Find where the given text appears and provide that cell's center as [x, y] coordinate. 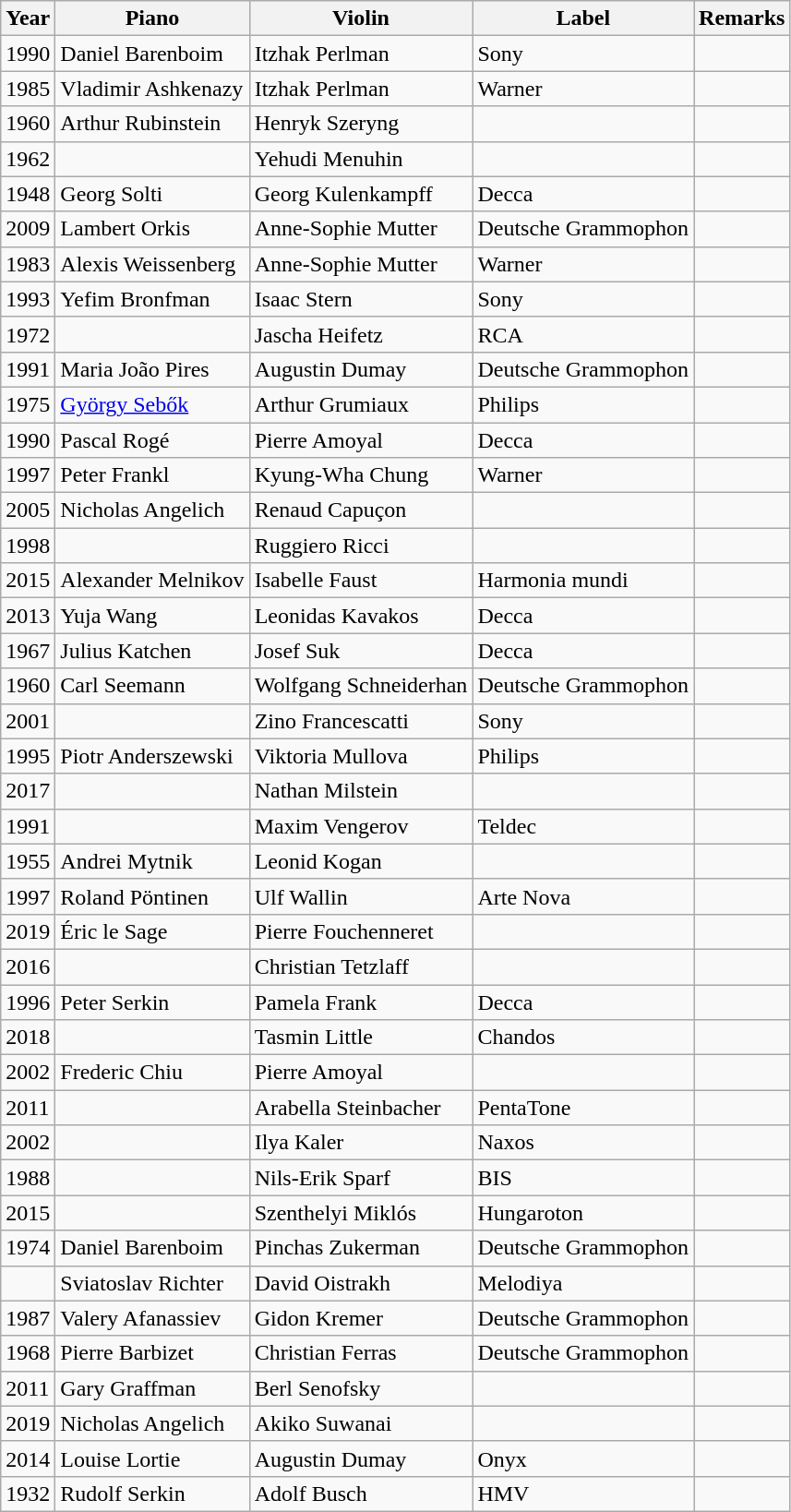
Peter Serkin [152, 1002]
Andrei Mytnik [152, 861]
1993 [28, 299]
Carl Seemann [152, 686]
Label [583, 18]
1988 [28, 1178]
Wolfgang Schneiderhan [361, 686]
Josef Suk [361, 651]
Renaud Capuçon [361, 510]
Éric le Sage [152, 931]
Adolf Busch [361, 1494]
1967 [28, 651]
Violin [361, 18]
Leonid Kogan [361, 861]
Teldec [583, 826]
Leonidas Kavakos [361, 616]
Georg Solti [152, 194]
1975 [28, 404]
Szenthelyi Miklós [361, 1213]
Melodiya [583, 1283]
Arthur Rubinstein [152, 124]
1968 [28, 1353]
Kyung-Wha Chung [361, 475]
Lambert Orkis [152, 229]
Zino Francescatti [361, 721]
Harmonia mundi [583, 581]
György Sebők [152, 404]
1948 [28, 194]
Berl Senofsky [361, 1388]
Piotr Anderszewski [152, 756]
Nathan Milstein [361, 791]
2018 [28, 1038]
1996 [28, 1002]
Rudolf Serkin [152, 1494]
HMV [583, 1494]
Nils-Erik Sparf [361, 1178]
Gidon Kremer [361, 1318]
Maxim Vengerov [361, 826]
2017 [28, 791]
2016 [28, 966]
Onyx [583, 1458]
Pierre Barbizet [152, 1353]
Tasmin Little [361, 1038]
Piano [152, 18]
Peter Frankl [152, 475]
PentaTone [583, 1108]
Yefim Bronfman [152, 299]
Henryk Szeryng [361, 124]
Pamela Frank [361, 1002]
Akiko Suwanai [361, 1423]
Pascal Rogé [152, 440]
Julius Katchen [152, 651]
Christian Ferras [361, 1353]
Vladimir Ashkenazy [152, 89]
Christian Tetzlaff [361, 966]
Isabelle Faust [361, 581]
Hungaroton [583, 1213]
Roland Pöntinen [152, 896]
Louise Lortie [152, 1458]
1974 [28, 1248]
RCA [583, 334]
1995 [28, 756]
Valery Afanassiev [152, 1318]
1983 [28, 264]
Frederic Chiu [152, 1073]
David Oistrakh [361, 1283]
1932 [28, 1494]
1985 [28, 89]
2014 [28, 1458]
Yuja Wang [152, 616]
Chandos [583, 1038]
Arabella Steinbacher [361, 1108]
Isaac Stern [361, 299]
Pierre Fouchenneret [361, 931]
Ruggiero Ricci [361, 546]
BIS [583, 1178]
2013 [28, 616]
Alexander Melnikov [152, 581]
Yehudi Menuhin [361, 159]
2009 [28, 229]
Naxos [583, 1143]
Ilya Kaler [361, 1143]
1972 [28, 334]
2001 [28, 721]
Alexis Weissenberg [152, 264]
Arthur Grumiaux [361, 404]
Remarks [742, 18]
Year [28, 18]
Ulf Wallin [361, 896]
2005 [28, 510]
Georg Kulenkampff [361, 194]
1998 [28, 546]
Sviatoslav Richter [152, 1283]
1962 [28, 159]
Viktoria Mullova [361, 756]
1955 [28, 861]
Arte Nova [583, 896]
Pinchas Zukerman [361, 1248]
Jascha Heifetz [361, 334]
Gary Graffman [152, 1388]
Maria João Pires [152, 369]
1987 [28, 1318]
